Determine the (x, y) coordinate at the center of the cell enclosing the given text.  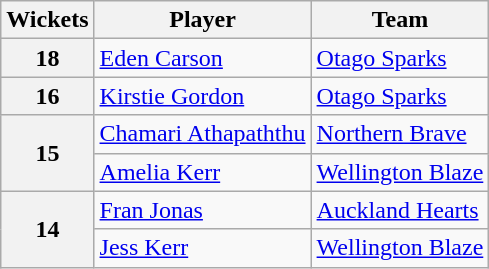
Fran Jonas (202, 210)
16 (48, 96)
Eden Carson (202, 58)
Auckland Hearts (400, 210)
Team (400, 20)
Player (202, 20)
Amelia Kerr (202, 172)
Wickets (48, 20)
18 (48, 58)
Chamari Athapaththu (202, 134)
Kirstie Gordon (202, 96)
14 (48, 229)
15 (48, 153)
Jess Kerr (202, 248)
Northern Brave (400, 134)
